Return the [X, Y] coordinate for the center point of the cell that contains the specified text.  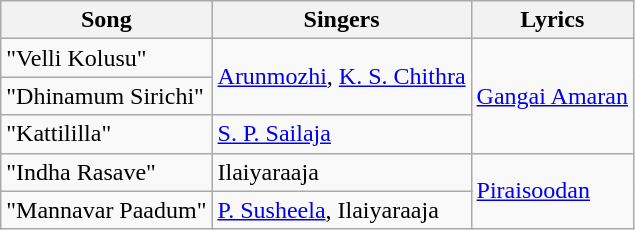
"Dhinamum Sirichi" [106, 96]
"Indha Rasave" [106, 172]
"Kattililla" [106, 134]
Ilaiyaraaja [342, 172]
Arunmozhi, K. S. Chithra [342, 77]
S. P. Sailaja [342, 134]
Lyrics [552, 20]
P. Susheela, Ilaiyaraaja [342, 210]
Song [106, 20]
"Velli Kolusu" [106, 58]
Singers [342, 20]
Gangai Amaran [552, 96]
Piraisoodan [552, 191]
"Mannavar Paadum" [106, 210]
